Capture the cell that displays the provided text and extract its [x, y] central coordinate. 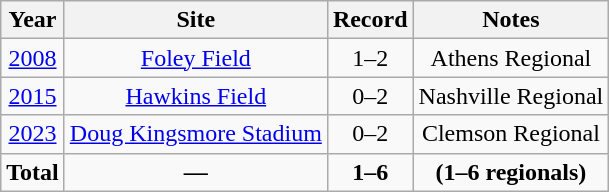
Total [33, 172]
Nashville Regional [511, 96]
(1–6 regionals) [511, 172]
Year [33, 20]
Hawkins Field [196, 96]
2008 [33, 58]
Record [370, 20]
1–2 [370, 58]
Foley Field [196, 58]
Clemson Regional [511, 134]
2015 [33, 96]
2023 [33, 134]
— [196, 172]
Doug Kingsmore Stadium [196, 134]
Athens Regional [511, 58]
1–6 [370, 172]
Site [196, 20]
Notes [511, 20]
